Provide the (x, y) coordinate of the cell's center where the given text is located.  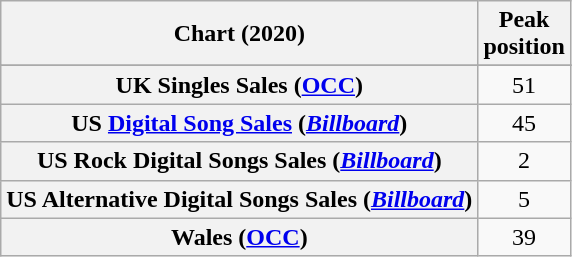
UK Singles Sales (OCC) (240, 85)
US Digital Song Sales (Billboard) (240, 123)
2 (524, 161)
Chart (2020) (240, 34)
45 (524, 123)
US Alternative Digital Songs Sales (Billboard) (240, 199)
51 (524, 85)
Wales (OCC) (240, 237)
US Rock Digital Songs Sales (Billboard) (240, 161)
39 (524, 237)
Peakposition (524, 34)
5 (524, 199)
